Return the [X, Y] coordinate for the center point of the cell that contains the specified text.  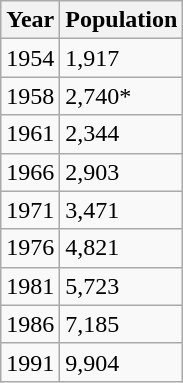
4,821 [122, 248]
2,344 [122, 134]
1981 [30, 286]
7,185 [122, 324]
3,471 [122, 210]
1,917 [122, 58]
1986 [30, 324]
Population [122, 20]
9,904 [122, 362]
2,903 [122, 172]
1971 [30, 210]
1958 [30, 96]
1961 [30, 134]
1976 [30, 248]
1954 [30, 58]
5,723 [122, 286]
1991 [30, 362]
1966 [30, 172]
2,740* [122, 96]
Year [30, 20]
